Scan for the cell matching the given text and deliver its (x, y) coordinate at center. 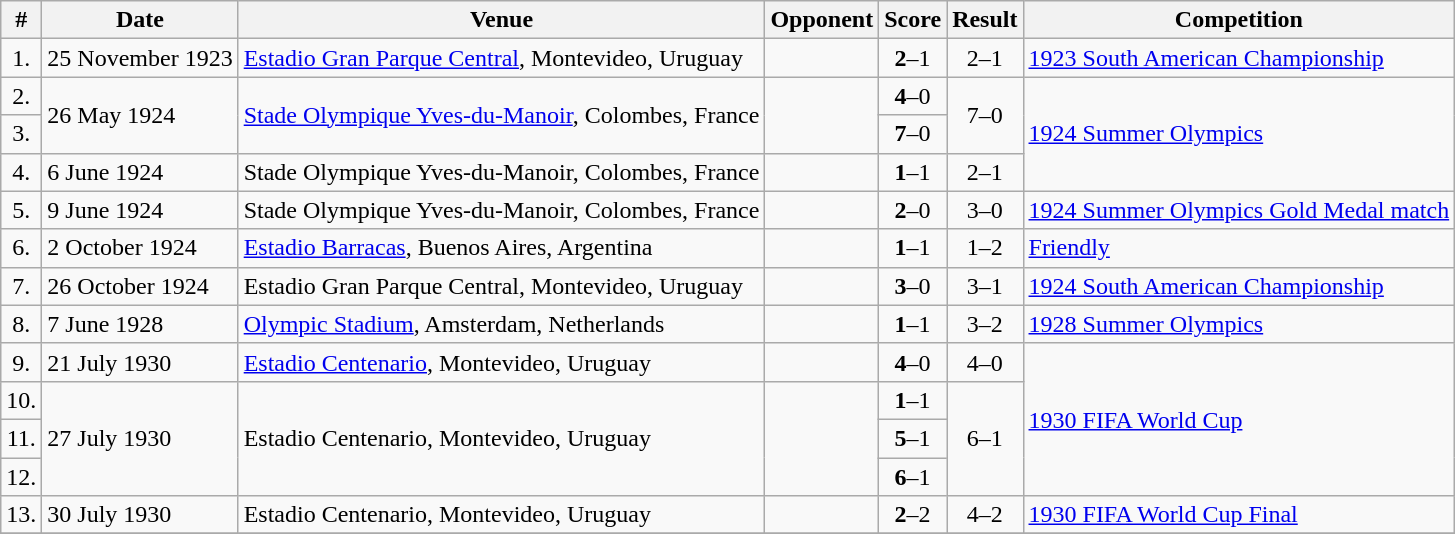
1924 South American Championship (1239, 286)
Date (140, 20)
1923 South American Championship (1239, 58)
Result (985, 20)
6. (22, 248)
4–2 (985, 515)
2–2 (913, 515)
21 July 1930 (140, 362)
Olympic Stadium, Amsterdam, Netherlands (502, 324)
3–2 (985, 324)
1930 FIFA World Cup (1239, 419)
9. (22, 362)
27 July 1930 (140, 438)
Opponent (822, 20)
6 June 1924 (140, 172)
25 November 1923 (140, 58)
Competition (1239, 20)
1924 Summer Olympics Gold Medal match (1239, 210)
4. (22, 172)
7. (22, 286)
Friendly (1239, 248)
5. (22, 210)
26 May 1924 (140, 115)
3. (22, 134)
Venue (502, 20)
10. (22, 400)
9 June 1924 (140, 210)
7 June 1928 (140, 324)
12. (22, 477)
1. (22, 58)
1–2 (985, 248)
# (22, 20)
26 October 1924 (140, 286)
11. (22, 438)
1928 Summer Olympics (1239, 324)
Estadio Barracas, Buenos Aires, Argentina (502, 248)
2 October 1924 (140, 248)
1930 FIFA World Cup Final (1239, 515)
2. (22, 96)
1924 Summer Olympics (1239, 134)
Score (913, 20)
5–1 (913, 438)
13. (22, 515)
30 July 1930 (140, 515)
8. (22, 324)
2–0 (913, 210)
3–1 (985, 286)
